Return (X, Y) of the center of cell containing provided text 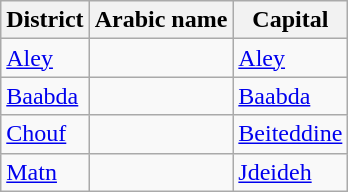
Arabic name (161, 20)
Matn (45, 172)
Chouf (45, 134)
District (45, 20)
Beiteddine (290, 134)
Jdeideh (290, 172)
Capital (290, 20)
